Extract the [x, y] coordinate from the center of the cell holding the provided text.  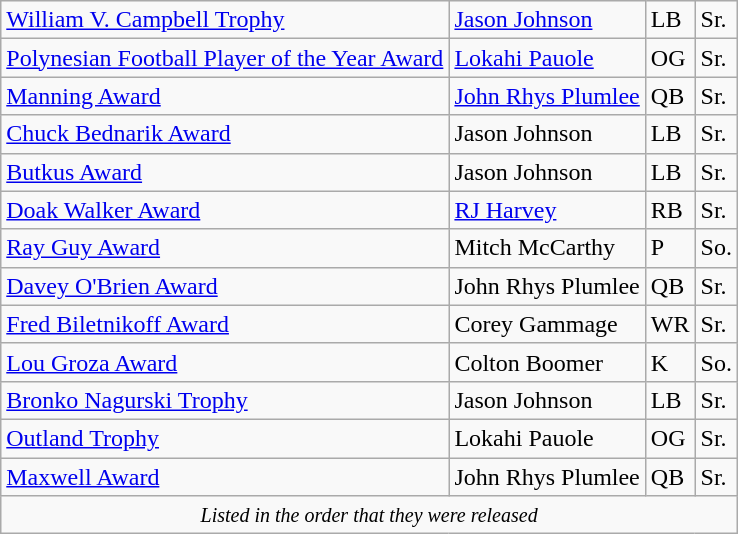
Polynesian Football Player of the Year Award [225, 58]
Maxwell Award [225, 477]
Outland Trophy [225, 438]
William V. Campbell Trophy [225, 20]
Fred Biletnikoff Award [225, 324]
Chuck Bednarik Award [225, 134]
RJ Harvey [547, 210]
Doak Walker Award [225, 210]
P [670, 248]
Bronko Nagurski Trophy [225, 400]
Colton Boomer [547, 362]
RB [670, 210]
WR [670, 324]
Mitch McCarthy [547, 248]
Manning Award [225, 96]
Davey O'Brien Award [225, 286]
Ray Guy Award [225, 248]
Corey Gammage [547, 324]
Butkus Award [225, 172]
K [670, 362]
Listed in the order that they were released [370, 515]
Lou Groza Award [225, 362]
